Pinpoint the cell where the given text exists, returning its (x, y) midpoint coordinate. 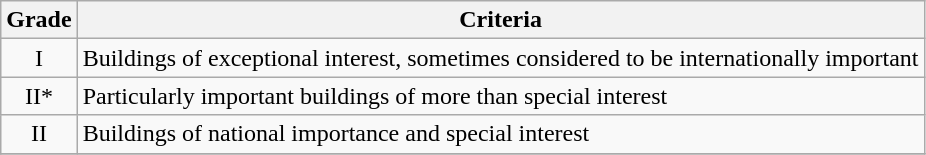
Grade (39, 20)
Particularly important buildings of more than special interest (500, 96)
II* (39, 96)
I (39, 58)
Criteria (500, 20)
II (39, 134)
Buildings of national importance and special interest (500, 134)
Buildings of exceptional interest, sometimes considered to be internationally important (500, 58)
